Search for the cell housing the specified text and yield its (X, Y) center coordinate. 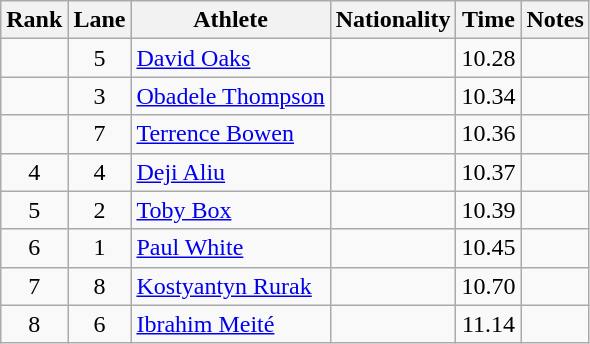
10.28 (488, 58)
Time (488, 20)
Athlete (230, 20)
Nationality (393, 20)
10.45 (488, 248)
11.14 (488, 324)
10.39 (488, 210)
Kostyantyn Rurak (230, 286)
Paul White (230, 248)
David Oaks (230, 58)
Terrence Bowen (230, 134)
10.34 (488, 96)
Deji Aliu (230, 172)
3 (100, 96)
Ibrahim Meité (230, 324)
1 (100, 248)
2 (100, 210)
Toby Box (230, 210)
10.70 (488, 286)
Rank (34, 20)
10.36 (488, 134)
Lane (100, 20)
Notes (555, 20)
Obadele Thompson (230, 96)
10.37 (488, 172)
